Locate the cell with the specified text and output its [X, Y] center coordinate. 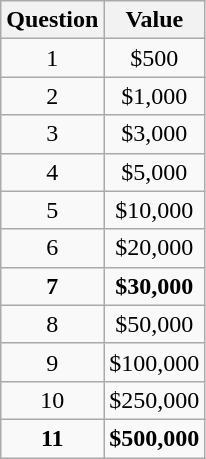
3 [52, 134]
$500 [154, 58]
8 [52, 324]
10 [52, 400]
$10,000 [154, 210]
$250,000 [154, 400]
$50,000 [154, 324]
5 [52, 210]
$30,000 [154, 286]
4 [52, 172]
$100,000 [154, 362]
$500,000 [154, 438]
9 [52, 362]
Question [52, 20]
$3,000 [154, 134]
2 [52, 96]
11 [52, 438]
$20,000 [154, 248]
1 [52, 58]
6 [52, 248]
7 [52, 286]
Value [154, 20]
$1,000 [154, 96]
$5,000 [154, 172]
